For the text-containing cell, return its midpoint in (X, Y) coordinate format. 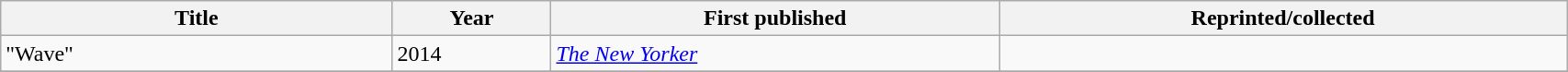
"Wave" (197, 54)
Year (472, 18)
First published (775, 18)
2014 (472, 54)
Reprinted/collected (1283, 18)
The New Yorker (775, 54)
Title (197, 18)
